Scan for the cell matching the given text and deliver its (x, y) coordinate at center. 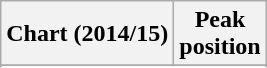
Peakposition (220, 34)
Chart (2014/15) (88, 34)
